Find where the given text appears and provide that cell's center as [x, y] coordinate. 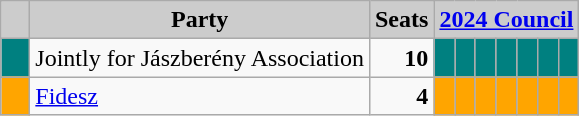
Seats [401, 20]
Jointly for Jászberény Association [200, 58]
4 [401, 96]
2024 Council [506, 20]
Party [200, 20]
Fidesz [200, 96]
10 [401, 58]
